Return the (x, y) coordinate for the center point of the cell that contains the specified text.  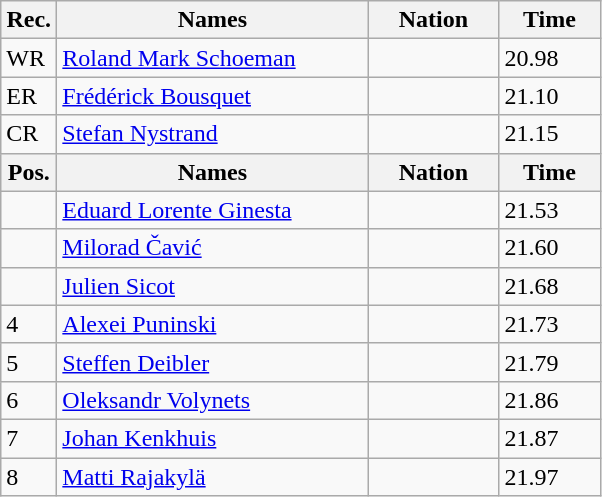
Steffen Deibler (212, 362)
21.87 (550, 438)
21.10 (550, 96)
Julien Sicot (212, 286)
Stefan Nystrand (212, 134)
21.15 (550, 134)
Frédérick Bousquet (212, 96)
8 (29, 477)
21.68 (550, 286)
6 (29, 400)
21.53 (550, 210)
WR (29, 58)
Oleksandr Volynets (212, 400)
Alexei Puninski (212, 324)
21.97 (550, 477)
ER (29, 96)
Eduard Lorente Ginesta (212, 210)
Roland Mark Schoeman (212, 58)
21.86 (550, 400)
Pos. (29, 172)
20.98 (550, 58)
21.79 (550, 362)
Milorad Čavić (212, 248)
5 (29, 362)
CR (29, 134)
21.60 (550, 248)
Johan Kenkhuis (212, 438)
4 (29, 324)
Matti Rajakylä (212, 477)
Rec. (29, 20)
21.73 (550, 324)
7 (29, 438)
